Capture the cell that displays the provided text and extract its [X, Y] central coordinate. 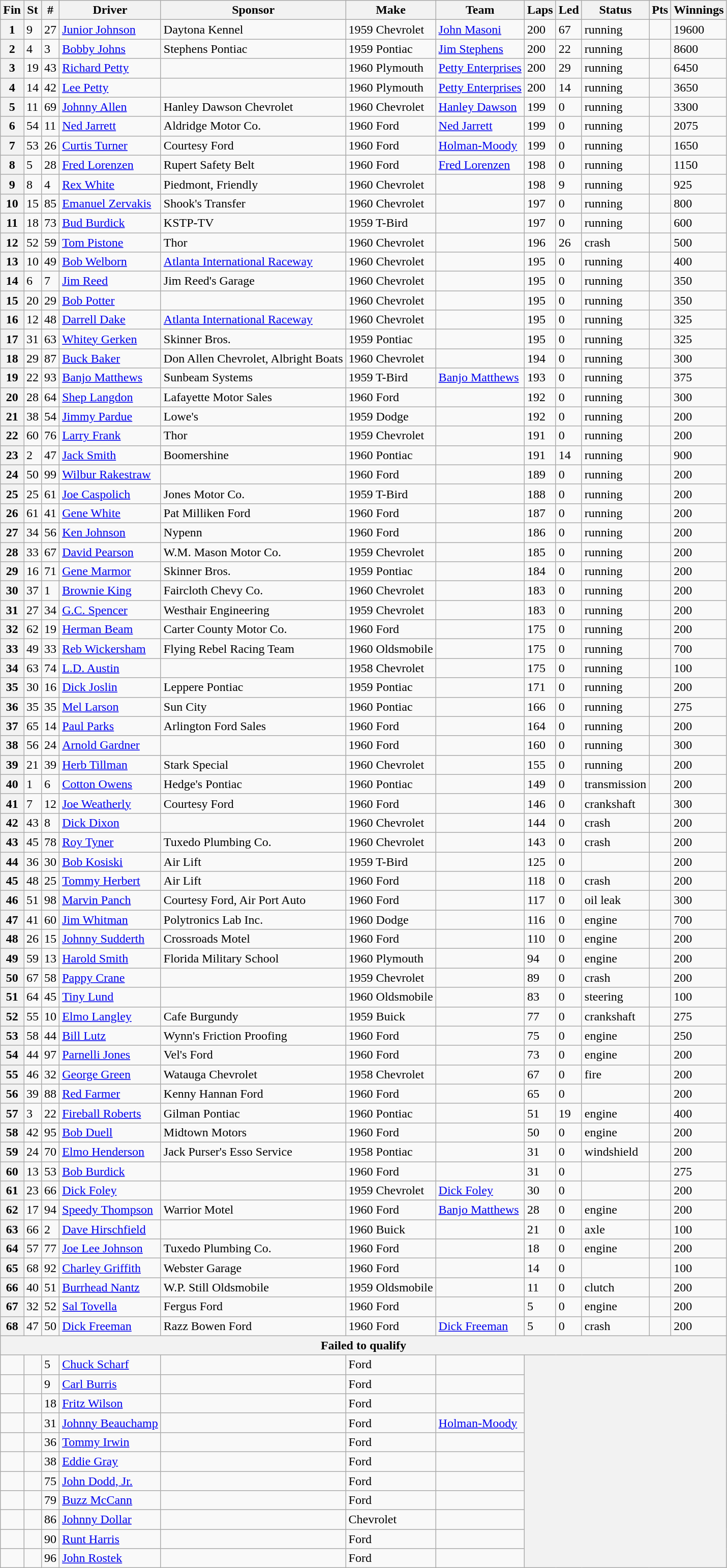
92 [51, 1268]
171 [540, 687]
Sponsor [253, 10]
125 [540, 862]
1650 [699, 145]
Led [568, 10]
146 [540, 803]
Emanuel Zervakis [110, 203]
Fin [12, 10]
Roy Tyner [110, 842]
Piedmont, Friendly [253, 184]
6450 [699, 68]
Wilbur Rakestraw [110, 474]
Fritz Wilson [110, 1403]
Courtesy Ford, Air Port Auto [253, 900]
Darrell Dake [110, 320]
Tom Pistone [110, 243]
70 [51, 1152]
160 [540, 745]
186 [540, 532]
Arnold Gardner [110, 745]
Chevrolet [390, 1520]
Boomershine [253, 455]
Dick Dixon [110, 823]
3650 [699, 87]
Red Farmer [110, 1094]
Herman Beam [110, 629]
Kenny Hannan Ford [253, 1094]
925 [699, 184]
Carter County Motor Co. [253, 629]
Make [390, 10]
Flying Rebel Racing Team [253, 649]
Pappy Crane [110, 978]
Bud Burdick [110, 223]
900 [699, 455]
Laps [540, 10]
Joe Weatherly [110, 803]
L.D. Austin [110, 668]
Jones Motor Co. [253, 494]
196 [540, 243]
clutch [615, 1287]
Bob Kosiski [110, 862]
144 [540, 823]
Fergus Ford [253, 1307]
184 [540, 571]
Cafe Burgundy [253, 1016]
Bob Potter [110, 300]
Chuck Scharf [110, 1365]
117 [540, 900]
Webster Garage [253, 1268]
Midtown Motors [253, 1132]
Elmo Henderson [110, 1152]
87 [51, 358]
Rex White [110, 184]
Lowe's [253, 416]
Jim Whitman [110, 920]
Failed to qualify [363, 1345]
Richard Petty [110, 68]
187 [540, 513]
Dick Joslin [110, 687]
Elmo Langley [110, 1016]
193 [540, 378]
John Masoni [480, 29]
155 [540, 765]
# [51, 10]
600 [699, 223]
1958 Pontiac [390, 1152]
Lee Petty [110, 87]
John Dodd, Jr. [110, 1481]
Herb Tillman [110, 765]
1150 [699, 165]
Ken Johnson [110, 532]
76 [51, 436]
500 [699, 243]
Shook's Transfer [253, 203]
189 [540, 474]
windshield [615, 1152]
Don Allen Chevrolet, Albright Boats [253, 358]
1960 Buick [390, 1229]
Watauga Chevrolet [253, 1074]
79 [51, 1500]
Burrhead Nantz [110, 1287]
Harold Smith [110, 958]
Paul Parks [110, 726]
1959 Oldsmobile [390, 1287]
Mel Larson [110, 707]
90 [51, 1539]
185 [540, 552]
88 [51, 1094]
Westhair Engineering [253, 610]
1960 Dodge [390, 920]
Stephens Pontiac [253, 49]
Stark Special [253, 765]
Warrior Motel [253, 1210]
Larry Frank [110, 436]
oil leak [615, 900]
89 [540, 978]
Buzz McCann [110, 1500]
3300 [699, 107]
74 [51, 668]
98 [51, 900]
Tiny Lund [110, 997]
Reb Wickersham [110, 649]
97 [51, 1055]
Pts [660, 10]
Whitey Gerken [110, 339]
164 [540, 726]
Nypenn [253, 532]
Fireball Roberts [110, 1113]
Bob Welborn [110, 262]
93 [51, 378]
71 [51, 571]
Bob Burdick [110, 1171]
85 [51, 203]
Lafayette Motor Sales [253, 397]
Tommy Irwin [110, 1442]
118 [540, 881]
Hedge's Pontiac [253, 784]
Wynn's Friction Proofing [253, 1036]
69 [51, 107]
2075 [699, 126]
375 [699, 378]
Gilman Pontiac [253, 1113]
Status [615, 10]
110 [540, 939]
W.M. Mason Motor Co. [253, 552]
95 [51, 1132]
Charley Griffith [110, 1268]
Runt Harris [110, 1539]
83 [540, 997]
Jack Purser's Esso Service [253, 1152]
Faircloth Chevy Co. [253, 591]
G.C. Spencer [110, 610]
Jack Smith [110, 455]
116 [540, 920]
Hanley Dawson [480, 107]
Joe Lee Johnson [110, 1249]
Cotton Owens [110, 784]
axle [615, 1229]
Pat Milliken Ford [253, 513]
Jimmy Pardue [110, 416]
steering [615, 997]
Razz Bowen Ford [253, 1326]
188 [540, 494]
John Rostek [110, 1558]
Johnny Dollar [110, 1520]
78 [51, 842]
Sunbeam Systems [253, 378]
149 [540, 784]
Leppere Pontiac [253, 687]
Joe Caspolich [110, 494]
Curtis Turner [110, 145]
Dave Hirschfield [110, 1229]
Marvin Panch [110, 900]
Speedy Thompson [110, 1210]
194 [540, 358]
86 [51, 1520]
Shep Langdon [110, 397]
1959 Buick [390, 1016]
transmission [615, 784]
W.P. Still Oldsmobile [253, 1287]
Rupert Safety Belt [253, 165]
Brownie King [110, 591]
Crossroads Motel [253, 939]
Bill Lutz [110, 1036]
fire [615, 1074]
Johnny Sudderth [110, 939]
Florida Military School [253, 958]
George Green [110, 1074]
166 [540, 707]
Arlington Ford Sales [253, 726]
Bobby Johns [110, 49]
Johnny Beauchamp [110, 1423]
Parnelli Jones [110, 1055]
David Pearson [110, 552]
Aldridge Motor Co. [253, 126]
8600 [699, 49]
Gene White [110, 513]
Polytronics Lab Inc. [253, 920]
Junior Johnson [110, 29]
Hanley Dawson Chevrolet [253, 107]
Buck Baker [110, 358]
Sun City [253, 707]
143 [540, 842]
99 [51, 474]
250 [699, 1036]
Carl Burris [110, 1384]
96 [51, 1558]
Jim Stephens [480, 49]
Jim Reed [110, 281]
Winnings [699, 10]
Tommy Herbert [110, 881]
Sal Tovella [110, 1307]
Bob Duell [110, 1132]
Vel's Ford [253, 1055]
800 [699, 203]
Johnny Allen [110, 107]
Eddie Gray [110, 1461]
Driver [110, 10]
Daytona Kennel [253, 29]
Jim Reed's Garage [253, 281]
KSTP-TV [253, 223]
1959 Dodge [390, 416]
Gene Marmor [110, 571]
St [33, 10]
19600 [699, 29]
Team [480, 10]
